Search for the cell housing the specified text and yield its (x, y) center coordinate. 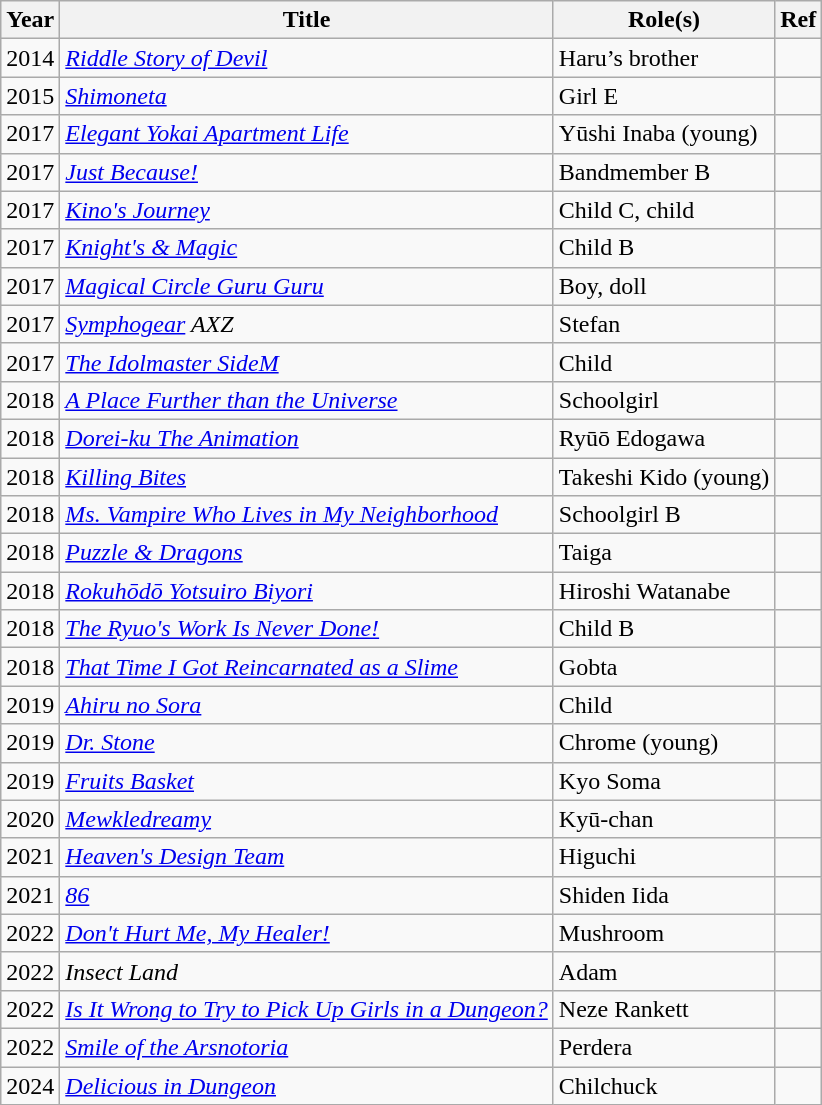
Role(s) (664, 20)
Hiroshi Watanabe (664, 591)
Schoolgirl B (664, 515)
Boy, doll (664, 286)
Gobta (664, 667)
Haru’s brother (664, 58)
Magical Circle Guru Guru (307, 286)
Is It Wrong to Try to Pick Up Girls in a Dungeon? (307, 1009)
Puzzle & Dragons (307, 553)
2015 (30, 96)
2014 (30, 58)
Ahiru no Sora (307, 705)
Girl E (664, 96)
2024 (30, 1085)
Ref (798, 20)
Fruits Basket (307, 781)
A Place Further than the Universe (307, 400)
Symphogear AXZ (307, 324)
Title (307, 20)
2020 (30, 819)
Ryūō Edogawa (664, 438)
Killing Bites (307, 477)
Kyū-chan (664, 819)
Kino's Journey (307, 210)
Don't Hurt Me, My Healer! (307, 933)
Knight's & Magic (307, 248)
Schoolgirl (664, 400)
Smile of the Arsnotoria (307, 1047)
Taiga (664, 553)
Bandmember B (664, 172)
86 (307, 895)
The Idolmaster SideM (307, 362)
Ms. Vampire Who Lives in My Neighborhood (307, 515)
Perdera (664, 1047)
Elegant Yokai Apartment Life (307, 134)
Mushroom (664, 933)
Just Because! (307, 172)
Year (30, 20)
That Time I Got Reincarnated as a Slime (307, 667)
Insect Land (307, 971)
Delicious in Dungeon (307, 1085)
The Ryuo's Work Is Never Done! (307, 629)
Higuchi (664, 857)
Takeshi Kido (young) (664, 477)
Kyo Soma (664, 781)
Shimoneta (307, 96)
Neze Rankett (664, 1009)
Chilchuck (664, 1085)
Chrome (young) (664, 743)
Shiden Iida (664, 895)
Yūshi Inaba (young) (664, 134)
Adam (664, 971)
Dorei-ku The Animation (307, 438)
Stefan (664, 324)
Heaven's Design Team (307, 857)
Mewkledreamy (307, 819)
Dr. Stone (307, 743)
Riddle Story of Devil (307, 58)
Rokuhōdō Yotsuiro Biyori (307, 591)
Child C, child (664, 210)
